Locate the cell with the specified text and output its [x, y] center coordinate. 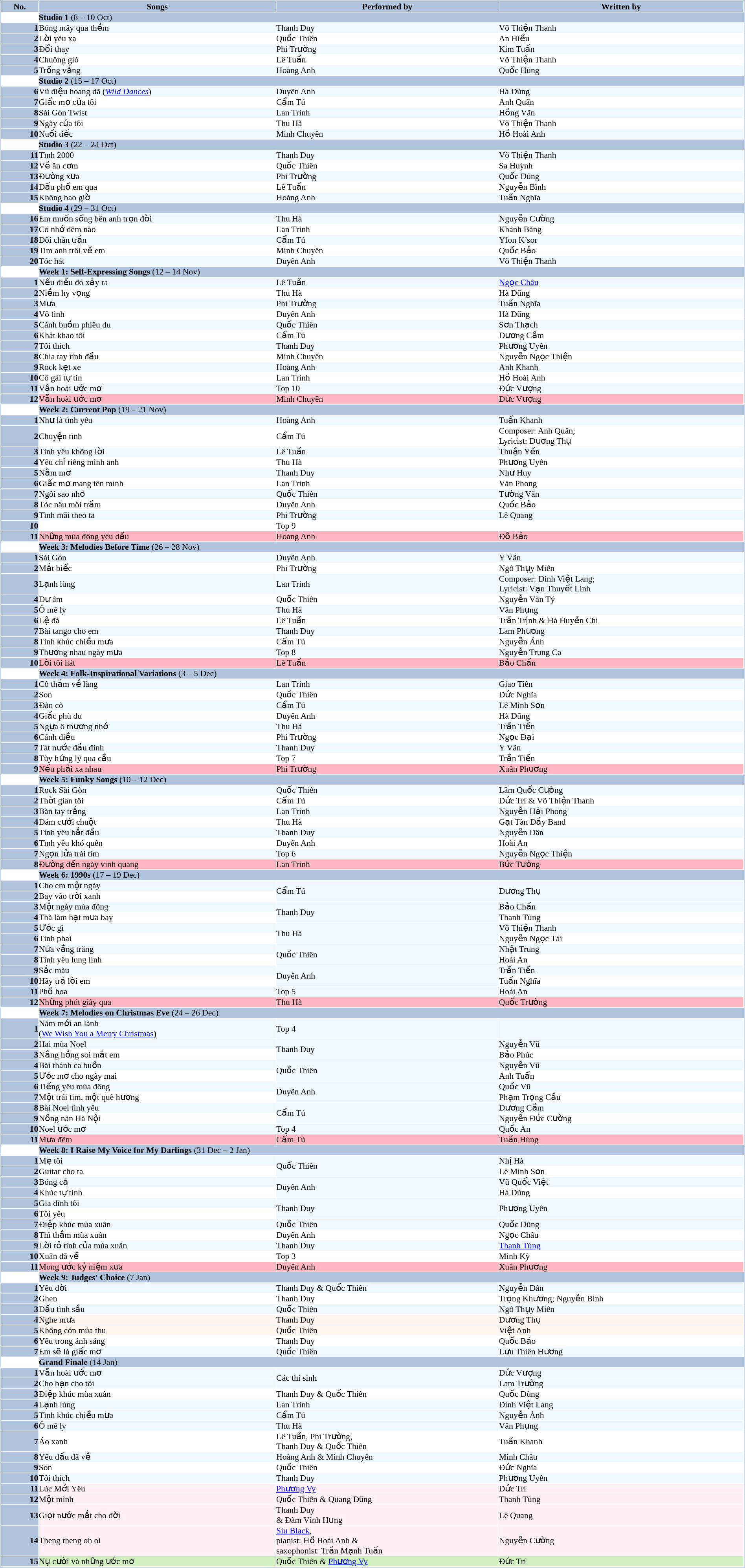
Việt Anh [621, 1330]
Tình mãi theo ta [157, 515]
Lời tỏ tình của mùa xuân [157, 1246]
Bóng mây qua thềm [157, 28]
Khúc tự tình [157, 1193]
Trống vắng [157, 70]
Mẹ tôi [157, 1161]
Thà làm hạt mưa bay [157, 918]
Hoàng Anh & Minh Chuyên [387, 1457]
Grand Finale (14 Jan) [391, 1362]
Top 8 [387, 652]
Lưu Thiên Hương [621, 1352]
Không bao giờ [157, 198]
Trọng Khương; Nguyễn Bính [621, 1299]
Nguyễn Văn Tý [621, 600]
Chia tay tình đầu [157, 357]
Niềm hy vọng [157, 293]
Nguyễn Trung Ca [621, 652]
Vũ Quốc Việt [621, 1182]
Nuối tiếc [157, 134]
Chuông gió [157, 60]
Lam Trường [621, 1383]
Week 2: Current Pop (19 – 21 Nov) [391, 410]
Nằm mơ [157, 473]
Tóc nâu môi trầm [157, 505]
Bóng cả [157, 1182]
Tình yêu không lời [157, 452]
Nguyễn Hải Phong [621, 812]
Nếu phải xa nhau [157, 769]
Week 9: Judges' Choice (7 Jan) [391, 1277]
Quốc Trường [621, 1003]
Ngọn lửa trái tim [157, 854]
Bảo Phúc [621, 1055]
Ước mơ cho ngày mai [157, 1076]
Một ngày mùa đông [157, 907]
Lan Trình [387, 1405]
Đôi chân trần [157, 240]
Yêu chỉ riêng mình anh [157, 462]
Bài tango cho em [157, 631]
Yêu đời [157, 1288]
16 [20, 219]
Minh Kỳ [621, 1256]
Đường đến ngày vinh quang [157, 864]
Năm mới an lành (We Wish You a Merry Christmas) [157, 1029]
Một mình [157, 1500]
Tường Văn [621, 494]
Đỗ Bảo [621, 536]
Nắng hồng soi mắt em [157, 1055]
Có nhớ đêm nào [157, 230]
Rock Sài Gòn [157, 790]
Week 3: Melodies Before Time (26 – 28 Nov) [391, 547]
Nghe mưa [157, 1320]
Ngày của tôi [157, 124]
Gia đình tôi [157, 1203]
No. [20, 6]
Khát khao tôi [157, 336]
20 [20, 261]
Nhật Trung [621, 949]
Nguyễn Bình [621, 187]
Dấu phố em qua [157, 187]
Áo xanh [157, 1441]
Top 6 [387, 854]
Lời yêu xa [157, 39]
Bài Noel tình yêu [157, 1108]
Tình 2000 [157, 155]
Tóc hát [157, 261]
Bay vào trời xanh [157, 897]
Sa Huỳnh [621, 166]
Studio 3 (22 – 24 Oct) [391, 145]
Không còn mùa thu [157, 1330]
Tình yêu lung linh [157, 960]
Tát nước đầu đình [157, 748]
Nguyễn Đức Cường [621, 1118]
Nhị Hà [621, 1161]
Giấc phù du [157, 716]
Studio 4 (29 – 31 Oct) [391, 209]
Quốc Thiên & Phương Vy [387, 1561]
Songs [157, 6]
Sài Gòn [157, 558]
Nồng nàn Hà Nội [157, 1118]
Composer: Anh Quân; Lyricist: Dương Thụ [621, 436]
Thương nhau ngày mưa [157, 652]
Tôi yêu [157, 1214]
Week 1: Self-Expressing Songs (12 – 14 Nov) [391, 272]
Xuân đã về [157, 1256]
Về ăn cơm [157, 166]
Quốc An [621, 1129]
Composer: Đinh Việt Lang; Lyricist: Vạn Thuyết Linh [621, 584]
Anh Quân [621, 102]
Thanh Duy & Đàm Vĩnh Hưng [387, 1515]
Lê Tuấn, Phi Trường, Thanh Duy & Quốc Thiên [387, 1441]
Những phút giây qua [157, 1003]
Giấc mơ của tôi [157, 102]
Em muốn sống bên anh trọn đời [157, 219]
Yfon K’sor [621, 240]
Sắc màu [157, 970]
Nguyễn Ngọc Tài [621, 939]
Week 8: I Raise My Voice for My Darlings (31 Dec – 2 Jan) [391, 1150]
Đức Trí & Võ Thiện Thanh [621, 801]
Quốc Vũ [621, 1087]
18 [20, 240]
Performed by [387, 6]
Mắt biếc [157, 568]
Week 5: Funky Songs (10 – 12 Dec) [391, 779]
Thì thầm mùa xuân [157, 1235]
Một trái tim, một quê hương [157, 1097]
Nửa vầng trăng [157, 949]
Giấc mơ mang tên mình [157, 483]
Kim Tuấn [621, 49]
Studio 1 (8 – 10 Oct) [391, 18]
Nụ cười và những ước mơ [157, 1561]
Trần Trịnh & Hà Huyền Chi [621, 621]
Em sẽ là giấc mơ [157, 1352]
Dư âm [157, 600]
Mưa [157, 304]
Lâm Quốc Cường [621, 790]
Cho bạn cho tôi [157, 1383]
Tiếng yêu mùa đông [157, 1087]
17 [20, 230]
Bức Tường [621, 864]
Như Huy [621, 473]
Sài Gòn Twist [157, 113]
Top 3 [387, 1256]
Phạm Trọng Cầu [621, 1097]
Khánh Băng [621, 230]
Yêu dấu đã về [157, 1457]
Phố hoa [157, 992]
Top 7 [387, 758]
Cánh diều [157, 737]
Cô gái tự tin [157, 378]
Những mùa đông yêu dấu [157, 536]
Thời gian tôi [157, 801]
Lệ đá [157, 621]
Đường xưa [157, 176]
An Hiếu [621, 39]
Noel ước mơ [157, 1129]
Quốc Thiên & Quang Dũng [387, 1500]
Week 4: Folk-Inspirational Variations (3 – 5 Dec) [391, 673]
Quốc Hùng [621, 70]
Ngôi sao nhỏ [157, 494]
Top 10 [387, 388]
Tuấn Hùng [621, 1140]
Week 6: 1990s (17 – 19 Dec) [391, 875]
Hãy trả lời em [157, 981]
19 [20, 251]
Chuyện tình [157, 436]
Giao Tiên [621, 684]
Mưa đêm [157, 1140]
Minh Châu [621, 1457]
Yêu trong ánh sáng [157, 1341]
Các thí sinh [387, 1378]
Hồng Vân [621, 113]
Lời tôi hát [157, 663]
Guitar cho ta [157, 1171]
Top 9 [387, 526]
Top 5 [387, 992]
Vô tình [157, 315]
Dấu tình sầu [157, 1309]
Nếu điều đó xảy ra [157, 282]
Giọt nước mắt cho đời [157, 1515]
Week 7: Melodies on Christmas Eve (24 – 26 Dec) [391, 1013]
Tình phai [157, 939]
Vũ điệu hoang dã (Wild Dances) [157, 91]
Ngựa ô thương nhớ [157, 727]
Lúc Mới Yêu [157, 1489]
Đinh Việt Lang [621, 1405]
Đàn cò [157, 706]
Cho em một ngày [157, 886]
Lam Phương [621, 631]
Văn Phong [621, 483]
Đám cưới chuột [157, 822]
Bàn tay trắng [157, 812]
Tùy hứng lý qua cầu [157, 758]
Ngọc Đại [621, 737]
Studio 2 (15 – 17 Oct) [391, 81]
Tình yêu bắt đầu [157, 833]
Rock kẹt xe [157, 367]
Phương Vy [387, 1489]
Anh Khanh [621, 367]
Gạt Tàn Đầy Band [621, 822]
Ghen [157, 1299]
Như là tình yêu [157, 421]
Ước gì [157, 928]
Thuận Yến [621, 452]
Siu Black, pianist: Hồ Hoài Anh & saxophonist: Trần Mạnh Tuấn [387, 1541]
Theng theng oh oi [157, 1541]
Bài thánh ca buồn [157, 1065]
Anh Tuấn [621, 1076]
Tim anh trôi về em [157, 251]
Tình yêu khó quên [157, 843]
Sơn Thạch [621, 325]
Hai mùa Noel [157, 1044]
Cô thắm về làng [157, 684]
Mong ước kỷ niệm xưa [157, 1267]
Written by [621, 6]
Đổi thay [157, 49]
Cánh buồm phiêu du [157, 325]
